Output the [x, y] coordinate of the center of the cell containing the given text.  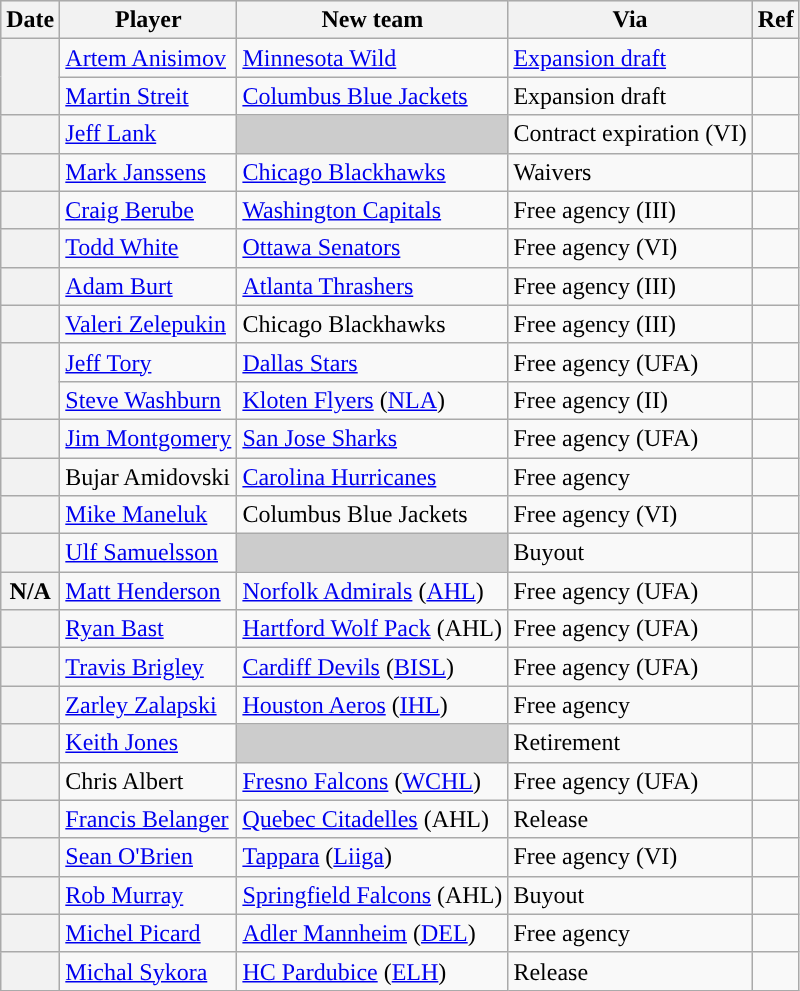
Valeri Zelepukin [148, 324]
Matt Henderson [148, 591]
San Jose Sharks [372, 438]
HC Pardubice (ELH) [372, 971]
Jeff Tory [148, 362]
Hartford Wolf Pack (AHL) [372, 629]
Retirement [630, 743]
Jim Montgomery [148, 438]
Minnesota Wild [372, 58]
Mike Maneluk [148, 515]
Player [148, 20]
Houston Aeros (IHL) [372, 705]
New team [372, 20]
Michal Sykora [148, 971]
Contract expiration (VI) [630, 134]
Adam Burt [148, 286]
Keith Jones [148, 743]
Cardiff Devils (BISL) [372, 667]
Zarley Zalapski [148, 705]
Michel Picard [148, 933]
Sean O'Brien [148, 857]
Todd White [148, 248]
Adler Mannheim (DEL) [372, 933]
Norfolk Admirals (AHL) [372, 591]
Date [30, 20]
Jeff Lank [148, 134]
Dallas Stars [372, 362]
Washington Capitals [372, 210]
Free agency (II) [630, 400]
Ref [776, 20]
Atlanta Thrashers [372, 286]
Francis Belanger [148, 819]
Martin Streit [148, 96]
Artem Anisimov [148, 58]
Quebec Citadelles (AHL) [372, 819]
Waivers [630, 172]
Rob Murray [148, 895]
Travis Brigley [148, 667]
Tappara (Liiga) [372, 857]
Fresno Falcons (WCHL) [372, 781]
Springfield Falcons (AHL) [372, 895]
Mark Janssens [148, 172]
N/A [30, 591]
Ryan Bast [148, 629]
Carolina Hurricanes [372, 477]
Craig Berube [148, 210]
Ottawa Senators [372, 248]
Ulf Samuelsson [148, 553]
Steve Washburn [148, 400]
Kloten Flyers (NLA) [372, 400]
Bujar Amidovski [148, 477]
Chris Albert [148, 781]
Via [630, 20]
